Return [x, y] of the center of cell containing provided text 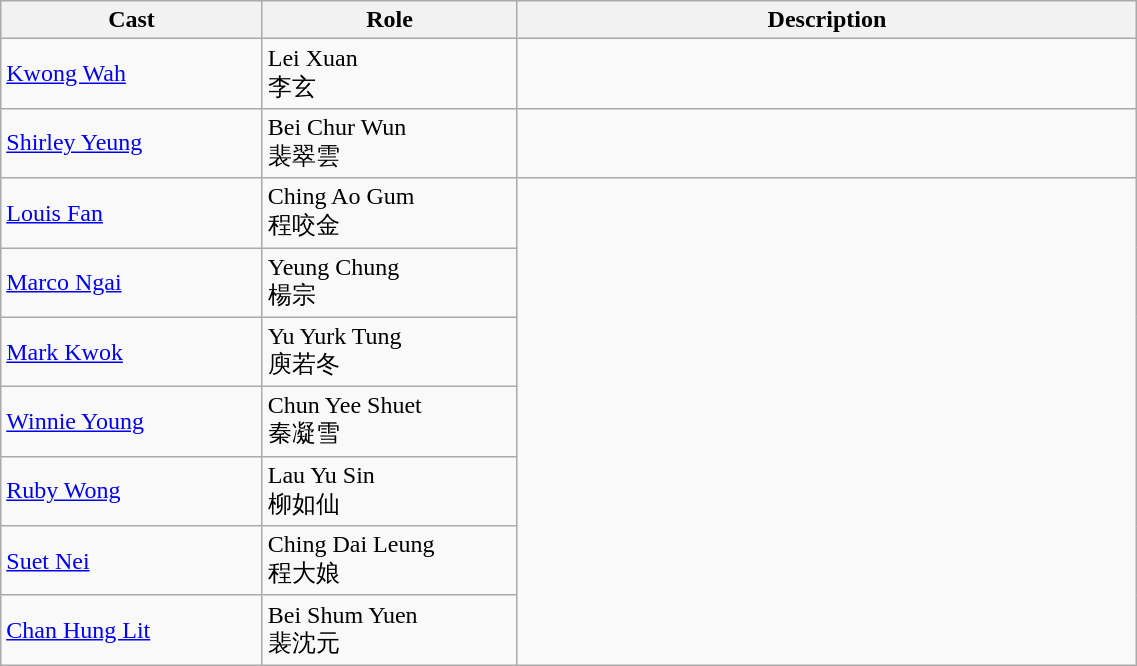
Chan Hung Lit [132, 630]
Winnie Young [132, 422]
Marco Ngai [132, 283]
Kwong Wah [132, 74]
Description [827, 20]
Role [390, 20]
Ching Ao Gum 程咬金 [390, 213]
Suet Nei [132, 561]
Bei Chur Wun 裴翠雲 [390, 143]
Ruby Wong [132, 491]
Yu Yurk Tung 庾若冬 [390, 352]
Cast [132, 20]
Lei Xuan 李玄 [390, 74]
Lau Yu Sin 柳如仙 [390, 491]
Bei Shum Yuen 裴沈元 [390, 630]
Chun Yee Shuet 秦凝雪 [390, 422]
Louis Fan [132, 213]
Yeung Chung 楊宗 [390, 283]
Mark Kwok [132, 352]
Ching Dai Leung 程大娘 [390, 561]
Shirley Yeung [132, 143]
